Return the (x, y) coordinate for the center point of the cell that contains the specified text.  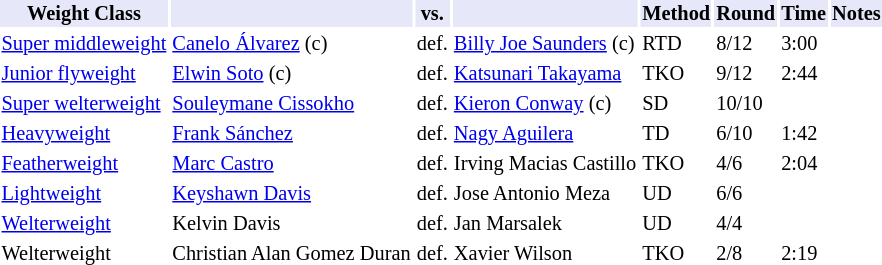
Canelo Álvarez (c) (292, 44)
Katsunari Takayama (544, 74)
Jan Marsalek (544, 224)
Billy Joe Saunders (c) (544, 44)
9/12 (746, 74)
1:42 (804, 134)
4/6 (746, 164)
2:04 (804, 164)
Lightweight (84, 194)
Kelvin Davis (292, 224)
Weight Class (84, 14)
Featherweight (84, 164)
Super middleweight (84, 44)
TD (676, 134)
3:00 (804, 44)
Frank Sánchez (292, 134)
Jose Antonio Meza (544, 194)
Marc Castro (292, 164)
Keyshawn Davis (292, 194)
Method (676, 14)
2:44 (804, 74)
Super welterweight (84, 104)
6/6 (746, 194)
6/10 (746, 134)
Irving Macias Castillo (544, 164)
Junior flyweight (84, 74)
Heavyweight (84, 134)
Kieron Conway (c) (544, 104)
Time (804, 14)
Souleymane Cissokho (292, 104)
Nagy Aguilera (544, 134)
Welterweight (84, 224)
Round (746, 14)
RTD (676, 44)
vs. (432, 14)
8/12 (746, 44)
4/4 (746, 224)
10/10 (746, 104)
SD (676, 104)
Elwin Soto (c) (292, 74)
